Detect which cell encompasses the target text, then output its (x, y) center coordinate. 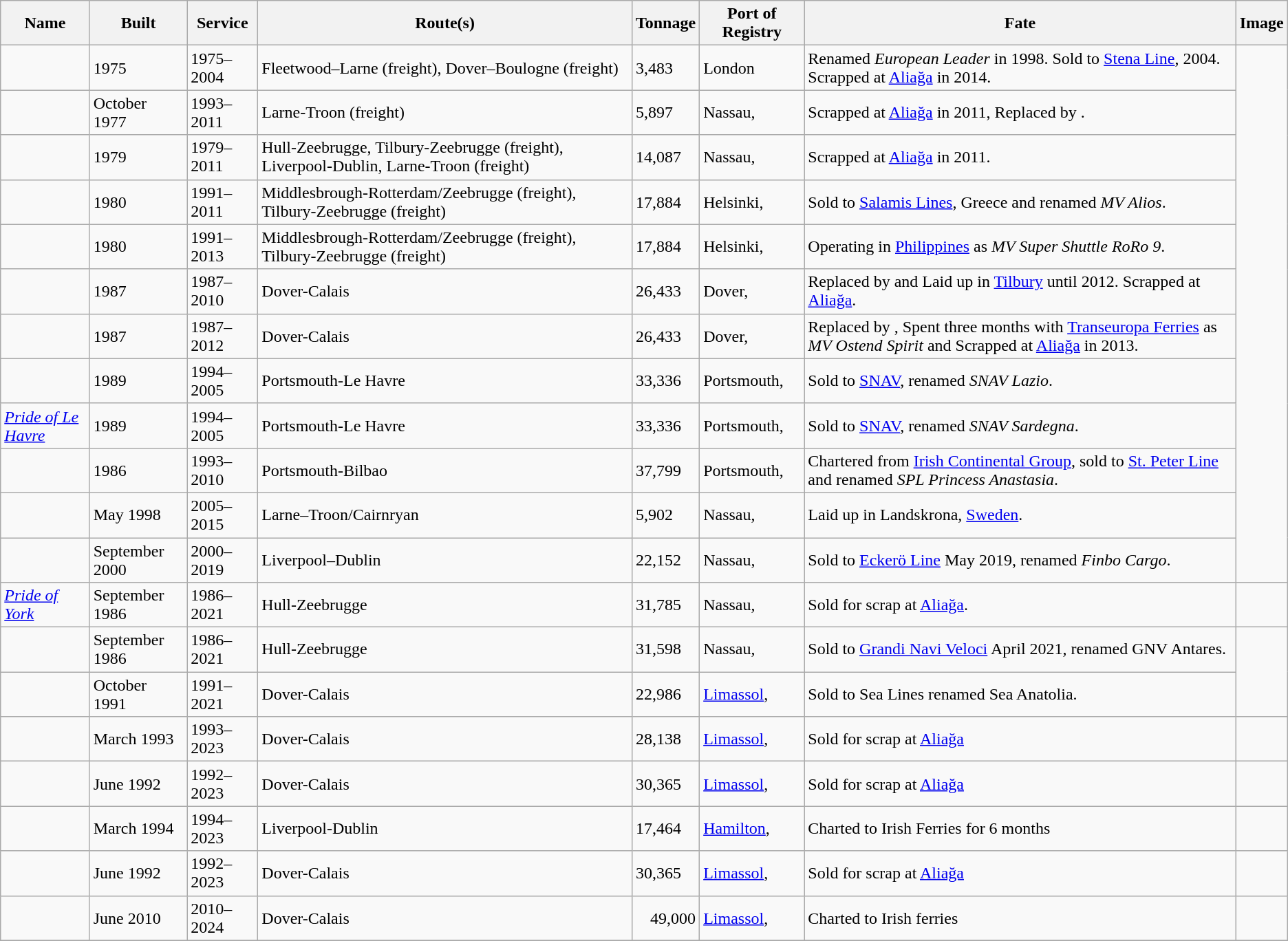
1975 (138, 67)
Pride of York (45, 605)
Chartered from Irish Continental Group, sold to St. Peter Line and renamed SPL Princess Anastasia. (1020, 470)
1993–2010 (223, 470)
22,152 (665, 560)
1991–2011 (223, 202)
Sold to Salamis Lines, Greece and renamed MV Alios. (1020, 202)
Scrapped at Aliağa in 2011. (1020, 157)
37,799 (665, 470)
Built (138, 23)
17,464 (665, 828)
5,902 (665, 515)
Port of Registry (752, 23)
Pride of Le Havre (45, 425)
Service (223, 23)
2010–2024 (223, 918)
Hull-Zeebrugge, Tilbury-Zeebrugge (freight), Liverpool-Dublin, Larne-Troon (freight) (445, 157)
3,483 (665, 67)
1986 (138, 470)
Liverpool–Dublin (445, 560)
Charted to Irish ferries (1020, 918)
1975–2004 (223, 67)
Hamilton, (752, 828)
Sold to SNAV, renamed SNAV Sardegna. (1020, 425)
May 1998 (138, 515)
Fleetwood–Larne (freight), Dover–Boulogne (freight) (445, 67)
1993–2011 (223, 113)
Scrapped at Aliağa in 2011, Replaced by . (1020, 113)
1993–2023 (223, 739)
Larne–Troon/Cairnryan (445, 515)
22,986 (665, 695)
Replaced by and Laid up in Tilbury until 2012. Scrapped at Aliağa. (1020, 292)
28,138 (665, 739)
Sold to Sea Lines renamed Sea Anatolia. (1020, 695)
Fate (1020, 23)
1991–2021 (223, 695)
Charted to Irish Ferries for 6 months (1020, 828)
Operating in Philippines as MV Super Shuttle RoRo 9. (1020, 246)
Replaced by , Spent three months with Transeuropa Ferries as MV Ostend Spirit and Scrapped at Aliağa in 2013. (1020, 336)
1994–2023 (223, 828)
1991–2013 (223, 246)
2000–2019 (223, 560)
March 1994 (138, 828)
Sold to SNAV, renamed SNAV Lazio. (1020, 381)
5,897 (665, 113)
March 1993 (138, 739)
Larne-Troon (freight) (445, 113)
49,000 (665, 918)
Name (45, 23)
2005–2015 (223, 515)
Sold to Eckerö Line May 2019, renamed Finbo Cargo. (1020, 560)
31,598 (665, 649)
Sold for scrap at Aliağa. (1020, 605)
London (752, 67)
31,785 (665, 605)
1987–2012 (223, 336)
14,087 (665, 157)
Portsmouth-Bilbao (445, 470)
Image (1262, 23)
Tonnage (665, 23)
1979–2011 (223, 157)
Liverpool-Dublin (445, 828)
October 1991 (138, 695)
Sold to Grandi Navi Veloci April 2021, renamed GNV Antares. (1020, 649)
1987–2010 (223, 292)
Renamed European Leader in 1998. Sold to Stena Line, 2004. Scrapped at Aliağa in 2014. (1020, 67)
Route(s) (445, 23)
October 1977 (138, 113)
1979 (138, 157)
September 2000 (138, 560)
Laid up in Landskrona, Sweden. (1020, 515)
June 2010 (138, 918)
